Search for the cell housing the specified text and yield its (X, Y) center coordinate. 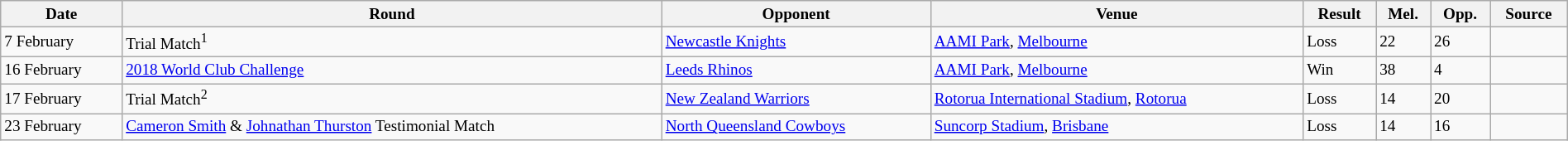
Venue (1116, 14)
New Zealand Warriors (796, 98)
17 February (61, 98)
Cameron Smith & Johnathan Thurston Testimonial Match (392, 127)
Win (1340, 70)
Round (392, 14)
Date (61, 14)
Source (1529, 14)
7 February (61, 41)
4 (1460, 70)
Result (1340, 14)
Opp. (1460, 14)
Opponent (796, 14)
16 (1460, 127)
38 (1403, 70)
23 February (61, 127)
North Queensland Cowboys (796, 127)
22 (1403, 41)
26 (1460, 41)
Rotorua International Stadium, Rotorua (1116, 98)
Trial Match1 (392, 41)
Leeds Rhinos (796, 70)
2018 World Club Challenge (392, 70)
Suncorp Stadium, Brisbane (1116, 127)
20 (1460, 98)
16 February (61, 70)
Trial Match2 (392, 98)
Newcastle Knights (796, 41)
Mel. (1403, 14)
